Identify which cell holds the provided text, then report its (X, Y) central coordinate. 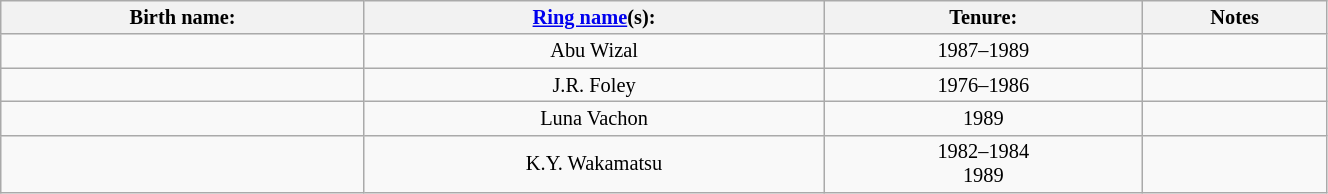
1976–1986 (984, 85)
K.Y. Wakamatsu (594, 164)
J.R. Foley (594, 85)
1987–1989 (984, 51)
Tenure: (984, 17)
Luna Vachon (594, 118)
1982–19841989 (984, 164)
Notes (1235, 17)
1989 (984, 118)
Abu Wizal (594, 51)
Ring name(s): (594, 17)
Birth name: (183, 17)
